Scan for the cell matching the given text and deliver its (x, y) coordinate at center. 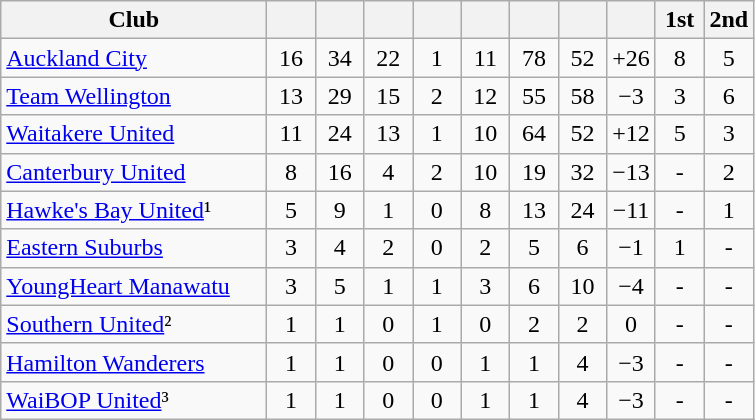
58 (582, 96)
55 (534, 96)
YoungHeart Manawatu (134, 286)
Hamilton Wanderers (134, 362)
15 (388, 96)
19 (534, 172)
Southern United² (134, 324)
Team Wellington (134, 96)
22 (388, 58)
Eastern Suburbs (134, 248)
Hawke's Bay United¹ (134, 210)
29 (340, 96)
Waitakere United (134, 134)
64 (534, 134)
Club (134, 20)
Auckland City (134, 58)
1st (680, 20)
−4 (632, 286)
+12 (632, 134)
−13 (632, 172)
2nd (729, 20)
+26 (632, 58)
9 (340, 210)
12 (486, 96)
34 (340, 58)
−1 (632, 248)
78 (534, 58)
WaiBOP United³ (134, 400)
32 (582, 172)
−11 (632, 210)
Canterbury United (134, 172)
